Return the (X, Y) coordinate for the center point of the cell that contains the specified text.  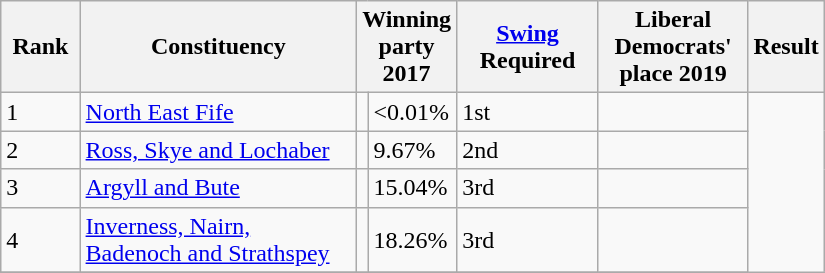
18.26% (412, 240)
9.67% (412, 150)
4 (40, 240)
Inverness, Nairn, Badenoch and Strathspey (218, 240)
1 (40, 112)
2nd (528, 150)
Argyll and Bute (218, 188)
3 (40, 188)
Swing Required (528, 47)
Result (786, 47)
Liberal Democrats' place 2019 (673, 47)
Rank (40, 47)
<0.01% (412, 112)
2 (40, 150)
15.04% (412, 188)
Ross, Skye and Lochaber (218, 150)
Constituency (218, 47)
North East Fife (218, 112)
1st (528, 112)
Winning party 2017 (407, 47)
